Pinpoint the cell where the given text exists, returning its [X, Y] midpoint coordinate. 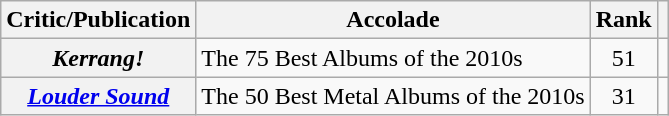
Kerrang! [98, 58]
Critic/Publication [98, 20]
The 75 Best Albums of the 2010s [393, 58]
Rank [624, 20]
51 [624, 58]
Louder Sound [98, 96]
Accolade [393, 20]
31 [624, 96]
The 50 Best Metal Albums of the 2010s [393, 96]
